Pinpoint the cell where the given text exists, returning its (x, y) midpoint coordinate. 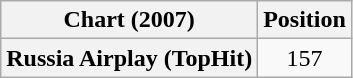
157 (305, 58)
Russia Airplay (TopHit) (130, 58)
Chart (2007) (130, 20)
Position (305, 20)
